From the cell containing the given text, extract its center point as (X, Y) coordinate. 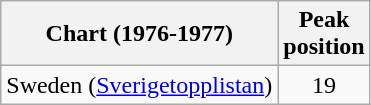
19 (324, 85)
Sweden (Sverigetopplistan) (140, 85)
Peakposition (324, 34)
Chart (1976-1977) (140, 34)
